Detect which cell encompasses the target text, then output its [x, y] center coordinate. 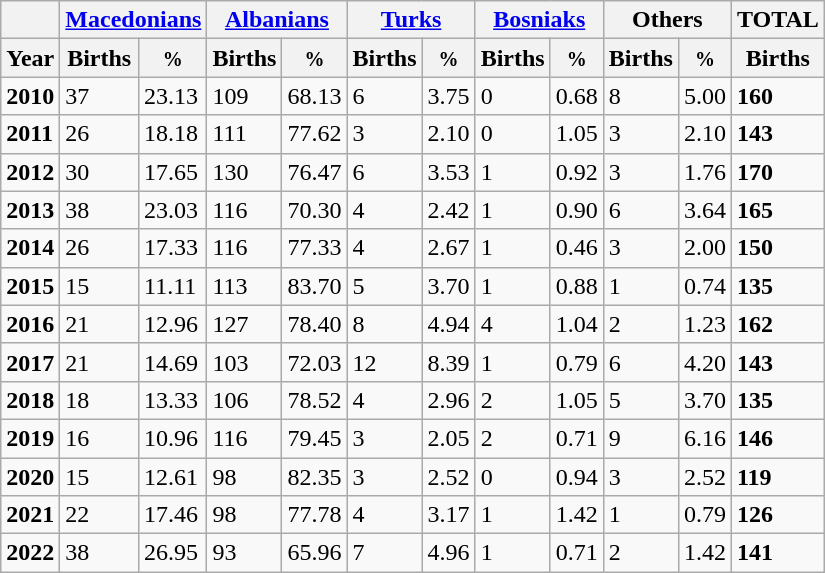
6.16 [704, 438]
5.00 [704, 96]
2020 [30, 477]
141 [778, 553]
0.74 [704, 286]
23.03 [173, 210]
2.05 [448, 438]
18 [100, 400]
78.52 [314, 400]
77.62 [314, 134]
2013 [30, 210]
83.70 [314, 286]
17.65 [173, 172]
12 [384, 362]
2010 [30, 96]
0.90 [576, 210]
3.53 [448, 172]
23.13 [173, 96]
22 [100, 515]
65.96 [314, 553]
2011 [30, 134]
111 [244, 134]
72.03 [314, 362]
78.40 [314, 324]
1.76 [704, 172]
14.69 [173, 362]
2021 [30, 515]
1.23 [704, 324]
2012 [30, 172]
103 [244, 362]
77.33 [314, 248]
3.64 [704, 210]
119 [778, 477]
2.67 [448, 248]
4.94 [448, 324]
17.46 [173, 515]
93 [244, 553]
Turks [411, 20]
77.78 [314, 515]
10.96 [173, 438]
7 [384, 553]
3.75 [448, 96]
150 [778, 248]
30 [100, 172]
2017 [30, 362]
3.17 [448, 515]
127 [244, 324]
0.88 [576, 286]
4.96 [448, 553]
0.92 [576, 172]
79.45 [314, 438]
Bosniaks [539, 20]
12.96 [173, 324]
1.04 [576, 324]
130 [244, 172]
17.33 [173, 248]
68.13 [314, 96]
126 [778, 515]
2015 [30, 286]
160 [778, 96]
109 [244, 96]
26.95 [173, 553]
113 [244, 286]
37 [100, 96]
Macedonians [134, 20]
11.11 [173, 286]
165 [778, 210]
76.47 [314, 172]
0.46 [576, 248]
2.96 [448, 400]
16 [100, 438]
TOTAL [778, 20]
2018 [30, 400]
162 [778, 324]
2.00 [704, 248]
9 [640, 438]
4.20 [704, 362]
0.68 [576, 96]
2022 [30, 553]
Year [30, 58]
146 [778, 438]
8.39 [448, 362]
12.61 [173, 477]
170 [778, 172]
2.42 [448, 210]
2016 [30, 324]
0.94 [576, 477]
2019 [30, 438]
70.30 [314, 210]
2014 [30, 248]
Others [667, 20]
18.18 [173, 134]
Albanians [277, 20]
13.33 [173, 400]
82.35 [314, 477]
106 [244, 400]
